Output the [x, y] coordinate of the center of the cell containing the given text.  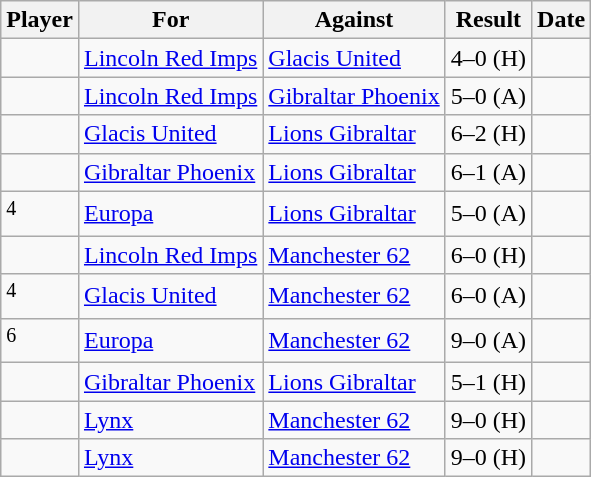
Result [488, 20]
6–1 (A) [488, 172]
4–0 (H) [488, 58]
Player [40, 20]
9–0 (A) [488, 340]
Against [354, 20]
6–0 (H) [488, 255]
6–2 (H) [488, 134]
For [170, 20]
6 [40, 340]
Date [562, 20]
5–1 (H) [488, 382]
6–0 (A) [488, 296]
